Search for the cell housing the specified text and yield its (X, Y) center coordinate. 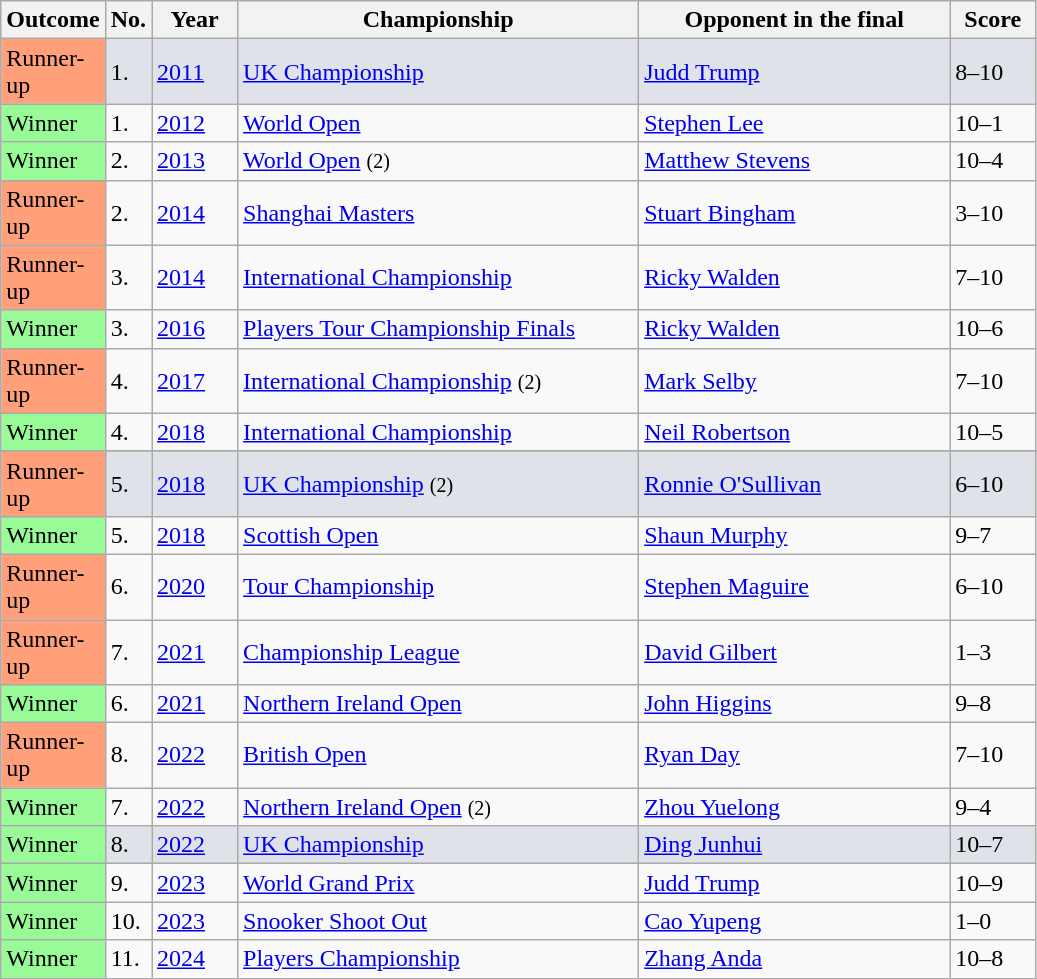
2020 (195, 586)
Stephen Lee (794, 123)
UK Championship (2) (438, 484)
British Open (438, 756)
10–9 (993, 883)
2024 (195, 959)
Zhang Anda (794, 959)
Championship (438, 20)
Shanghai Masters (438, 212)
Ding Junhui (794, 845)
Year (195, 20)
Mark Selby (794, 380)
2013 (195, 161)
David Gilbert (794, 652)
9–7 (993, 535)
Ronnie O'Sullivan (794, 484)
Outcome (53, 20)
10–4 (993, 161)
2012 (195, 123)
Stuart Bingham (794, 212)
3–10 (993, 212)
Championship League (438, 652)
10–6 (993, 329)
World Open (2) (438, 161)
9–4 (993, 807)
2016 (195, 329)
Score (993, 20)
11. (128, 959)
2017 (195, 380)
10–8 (993, 959)
10–7 (993, 845)
1–3 (993, 652)
International Championship (2) (438, 380)
World Open (438, 123)
Zhou Yuelong (794, 807)
2011 (195, 72)
Northern Ireland Open (438, 704)
Cao Yupeng (794, 921)
Ryan Day (794, 756)
Tour Championship (438, 586)
World Grand Prix (438, 883)
Players Championship (438, 959)
Opponent in the final (794, 20)
Shaun Murphy (794, 535)
Snooker Shoot Out (438, 921)
Northern Ireland Open (2) (438, 807)
9–8 (993, 704)
Matthew Stevens (794, 161)
Neil Robertson (794, 432)
10. (128, 921)
10–1 (993, 123)
8–10 (993, 72)
Players Tour Championship Finals (438, 329)
Stephen Maguire (794, 586)
John Higgins (794, 704)
9. (128, 883)
Scottish Open (438, 535)
No. (128, 20)
1–0 (993, 921)
10–5 (993, 432)
